From the cell containing the given text, extract its center point as (X, Y) coordinate. 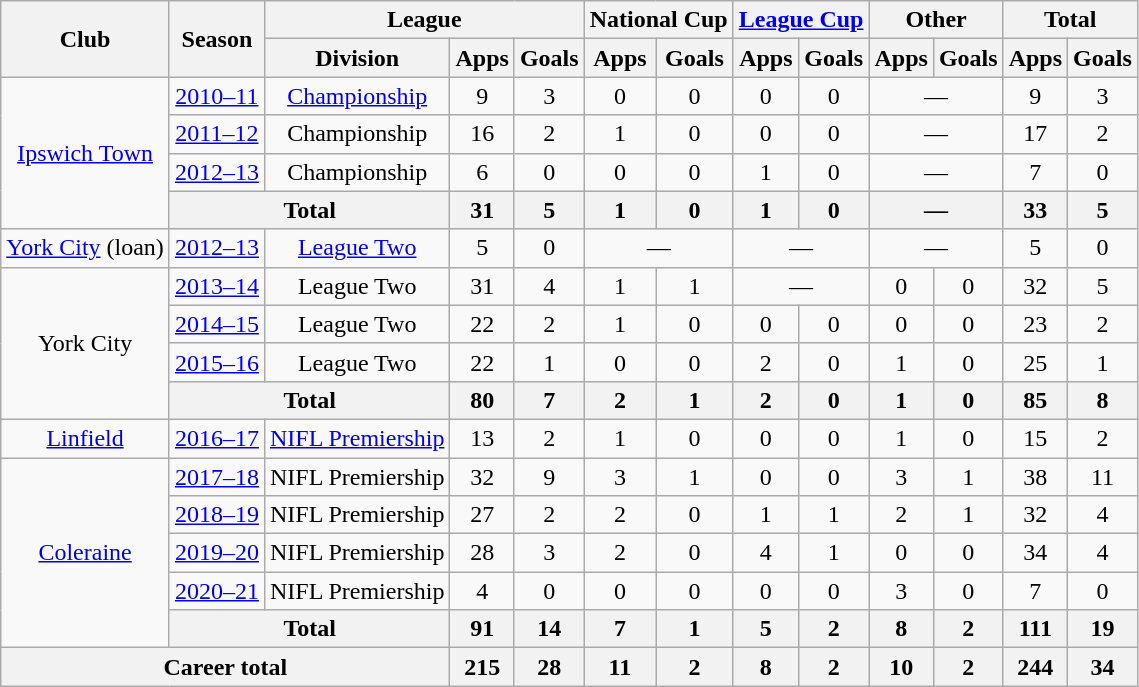
Career total (226, 667)
League (424, 20)
17 (1035, 134)
6 (482, 172)
14 (549, 629)
19 (1103, 629)
111 (1035, 629)
York City (loan) (86, 248)
91 (482, 629)
Other (936, 20)
League Cup (801, 20)
2010–11 (216, 96)
27 (482, 515)
16 (482, 134)
Division (356, 58)
Linfield (86, 438)
10 (901, 667)
13 (482, 438)
244 (1035, 667)
Season (216, 39)
23 (1035, 324)
2011–12 (216, 134)
215 (482, 667)
Coleraine (86, 553)
33 (1035, 210)
Club (86, 39)
2016–17 (216, 438)
2014–15 (216, 324)
85 (1035, 400)
38 (1035, 477)
80 (482, 400)
25 (1035, 362)
2015–16 (216, 362)
2013–14 (216, 286)
2020–21 (216, 591)
2018–19 (216, 515)
2019–20 (216, 553)
15 (1035, 438)
2017–18 (216, 477)
Ipswich Town (86, 153)
York City (86, 343)
National Cup (658, 20)
